Pinpoint the cell where the given text exists, returning its (x, y) midpoint coordinate. 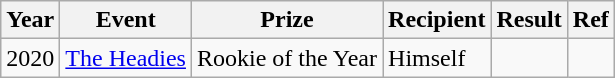
The Headies (126, 58)
Ref (590, 20)
Himself (437, 58)
Prize (286, 20)
Event (126, 20)
Result (529, 20)
2020 (30, 58)
Rookie of the Year (286, 58)
Recipient (437, 20)
Year (30, 20)
